Scan for the cell matching the given text and deliver its [X, Y] coordinate at center. 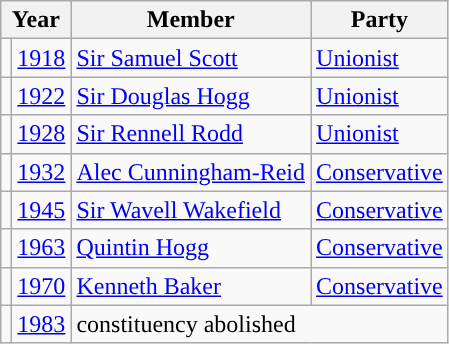
1983 [42, 324]
Sir Samuel Scott [191, 58]
1922 [42, 96]
Alec Cunningham-Reid [191, 172]
1928 [42, 134]
1945 [42, 210]
Sir Rennell Rodd [191, 134]
1918 [42, 58]
Year [36, 20]
1963 [42, 248]
Sir Douglas Hogg [191, 96]
Kenneth Baker [191, 286]
Quintin Hogg [191, 248]
Party [380, 20]
Sir Wavell Wakefield [191, 210]
1970 [42, 286]
Member [191, 20]
constituency abolished [260, 324]
1932 [42, 172]
